Output the (x, y) coordinate of the center of the cell containing the given text.  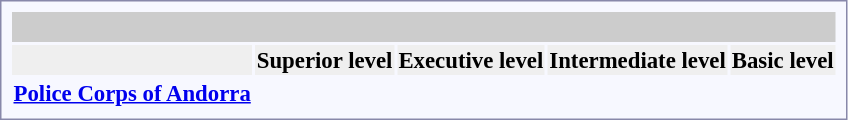
Intermediate level (638, 60)
Superior level (324, 60)
Executive level (471, 60)
Police Corps of Andorra (132, 93)
Basic level (782, 60)
